Determine the (X, Y) coordinate at the center of the cell enclosing the given text.  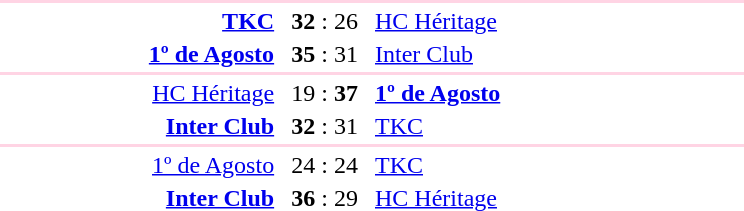
32 : 26 (325, 21)
35 : 31 (325, 54)
19 : 37 (325, 93)
32 : 31 (325, 126)
24 : 24 (325, 165)
